Provide the [x, y] coordinate of the cell's center where the given text is located.  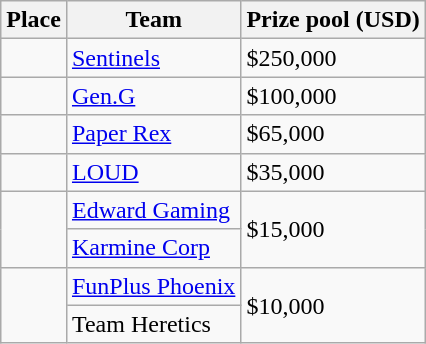
LOUD [153, 172]
Team Heretics [153, 324]
Sentinels [153, 58]
Place [34, 20]
Paper Rex [153, 134]
$100,000 [333, 96]
Edward Gaming [153, 210]
Karmine Corp [153, 248]
Team [153, 20]
$10,000 [333, 305]
$250,000 [333, 58]
$35,000 [333, 172]
$15,000 [333, 229]
Gen.G [153, 96]
Prize pool (USD) [333, 20]
FunPlus Phoenix [153, 286]
$65,000 [333, 134]
